Search for the cell housing the specified text and yield its (x, y) center coordinate. 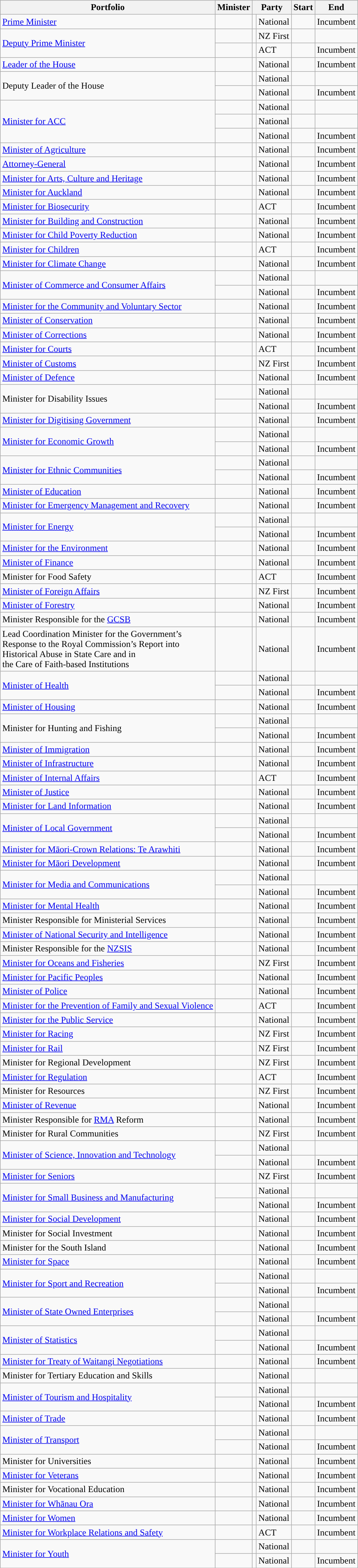
Attorney-General (108, 164)
Minister Responsible for the NZSIS (108, 949)
Minister for Food Safety (108, 577)
Minister for Child Poverty Reduction (108, 235)
Minister for Racing (108, 1034)
Minister for Biosecurity (108, 207)
Minister of Conservation (108, 320)
Minister for the South Island (108, 1248)
Minister of National Security and Intelligence (108, 935)
Minister for Space (108, 1262)
Minister for Oceans and Fisheries (108, 963)
Minister for Energy (108, 527)
Minister of Finance (108, 562)
Minister for the Public Service (108, 1020)
Minister for Resources (108, 1091)
Minister for Small Business and Manufacturing (108, 1198)
Minister of Statistics (108, 1340)
Minister for Youth (108, 1553)
Minister for Hunting and Fishing (108, 728)
Minister for Land Information (108, 806)
Minister for Children (108, 249)
Minister for Seniors (108, 1176)
Minister for Auckland (108, 193)
Minister Responsible for Ministerial Services (108, 920)
Minister of Transport (108, 1440)
Minister Responsible for RMA Reform (108, 1119)
Leader of the House (108, 64)
Minister for Treaty of Waitangi Negotiations (108, 1362)
Minister of Corrections (108, 335)
Prime Minister (108, 22)
Minister for Tertiary Education and Skills (108, 1376)
Minister of Commerce and Consumer Affairs (108, 285)
Minister of Education (108, 491)
Minister for Vocational Education (108, 1489)
Minister for Regional Development (108, 1062)
Minister for Regulation (108, 1077)
Minister of Infrastructure (108, 764)
Minister of Trade (108, 1418)
Minister for Veterans (108, 1475)
Minister for Women (108, 1518)
Minister for Social Development (108, 1219)
Minister of Internal Affairs (108, 778)
Minister for Courts (108, 349)
Portfolio (108, 7)
Minister of State Owned Enterprises (108, 1311)
Minister for Māori-Crown Relations: Te Arawhiti (108, 849)
Minister of Local Government (108, 828)
Minister for Māori Development (108, 863)
Minister for Sport and Recreation (108, 1283)
Minister of Immigration (108, 749)
Minister for Digitising Government (108, 420)
Minister for Rail (108, 1048)
Minister for Emergency Management and Recovery (108, 506)
Minister for Media and Communications (108, 884)
Minister for Rural Communities (108, 1134)
Minister of Health (108, 685)
Party (272, 7)
Minister of Housing (108, 707)
Minister of Revenue (108, 1105)
Deputy Prime Minister (108, 43)
Minister of Agriculture (108, 150)
Minister for Arts, Culture and Heritage (108, 178)
Minister of Tourism and Hospitality (108, 1397)
Minister Responsible for the GCSB (108, 619)
End (336, 7)
Minister of Justice (108, 792)
Minister for the Environment (108, 548)
Minister for Workplace Relations and Safety (108, 1532)
Minister of Customs (108, 363)
Start (303, 7)
Minister of Police (108, 991)
Minister of Foreign Affairs (108, 591)
Deputy Leader of the House (108, 86)
Minister for Social Investment (108, 1233)
Minister for Building and Construction (108, 221)
Minister for Universities (108, 1461)
Minister for Climate Change (108, 264)
Minister for Economic Growth (108, 442)
Minister for Ethnic Communities (108, 470)
Minister (233, 7)
Minister for Disability Issues (108, 399)
Minister for Pacific Peoples (108, 977)
Minister for Mental Health (108, 906)
Minister for ACC (108, 121)
Minister of Defence (108, 377)
Minister of Forestry (108, 605)
Minister for the Prevention of Family and Sexual Violence (108, 1006)
Minister for the Community and Voluntary Sector (108, 306)
Minister for Whānau Ora (108, 1504)
Minister of Science, Innovation and Technology (108, 1155)
